Return [X, Y] of the center of cell containing provided text 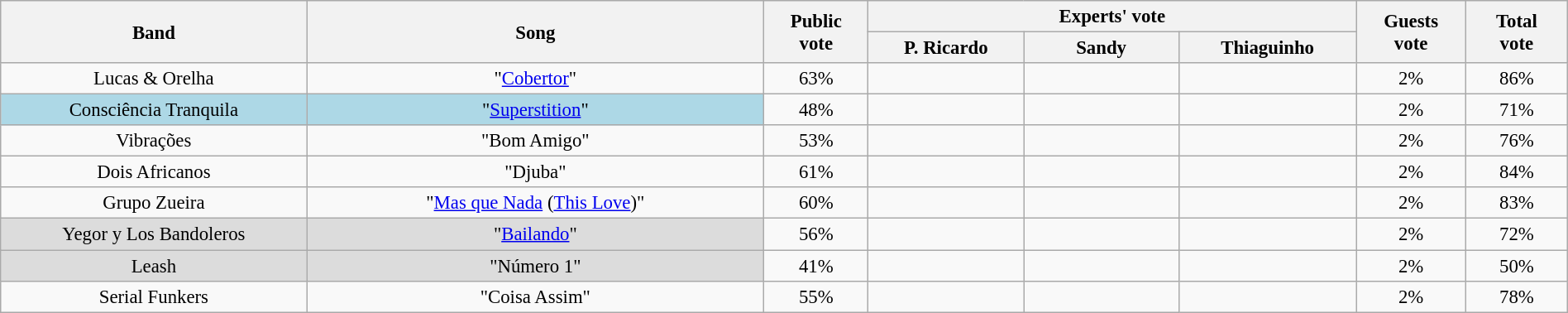
Band [154, 31]
50% [1517, 266]
86% [1517, 79]
76% [1517, 141]
"Bailando" [536, 234]
63% [816, 79]
"Cobertor" [536, 79]
Totalvote [1517, 31]
Vibrações [154, 141]
Thiaguinho [1267, 48]
48% [816, 110]
Yegor y Los Bandoleros [154, 234]
Dois Africanos [154, 172]
Guestsvote [1411, 31]
Serial Funkers [154, 296]
"Bom Amigo" [536, 141]
"Djuba" [536, 172]
56% [816, 234]
P. Ricardo [946, 48]
Publicvote [816, 31]
"Número 1" [536, 266]
Sandy [1102, 48]
Leash [154, 266]
53% [816, 141]
60% [816, 203]
84% [1517, 172]
72% [1517, 234]
"Superstition" [536, 110]
78% [1517, 296]
61% [816, 172]
83% [1517, 203]
Experts' vote [1112, 17]
Lucas & Orelha [154, 79]
Grupo Zueira [154, 203]
55% [816, 296]
"Coisa Assim" [536, 296]
Consciência Tranquila [154, 110]
"Mas que Nada (This Love)" [536, 203]
41% [816, 266]
Song [536, 31]
71% [1517, 110]
